Capture the cell that displays the provided text and extract its (x, y) central coordinate. 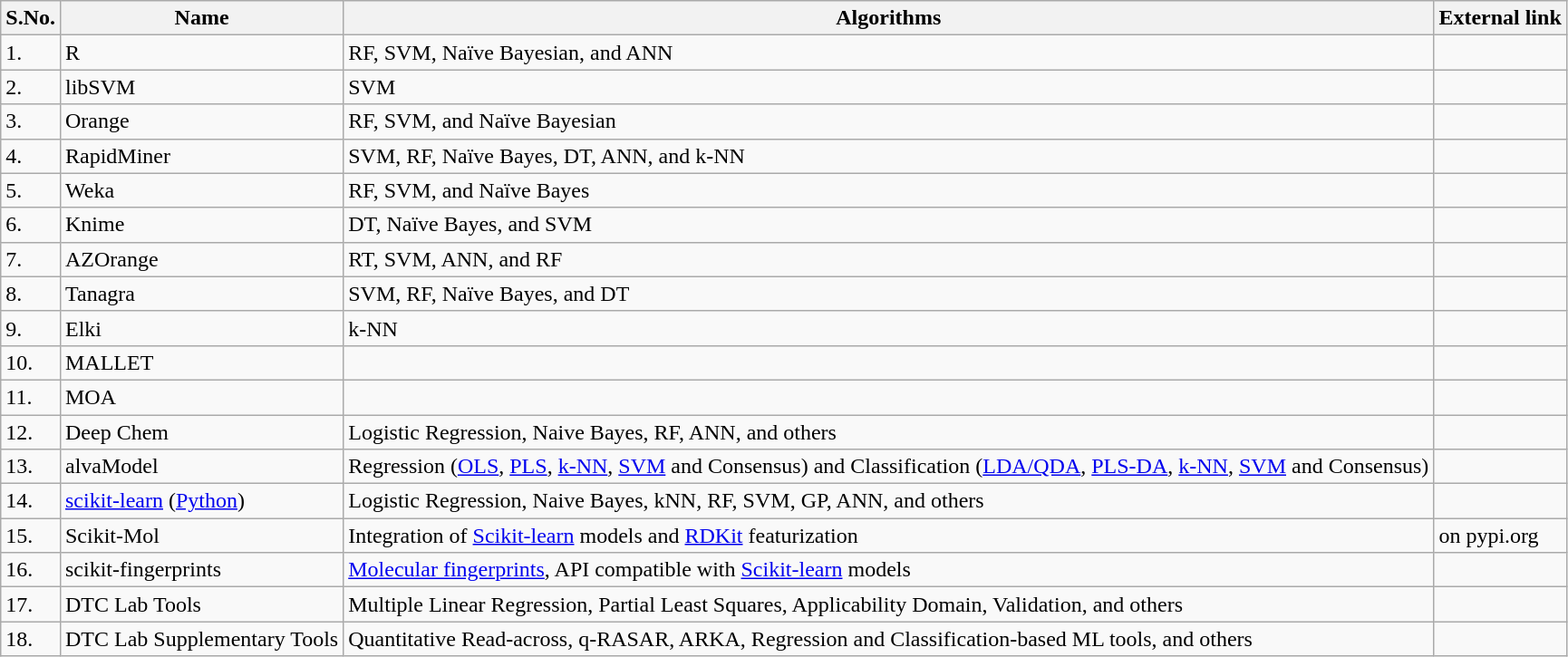
scikit-learn (Python) (201, 501)
Regression (OLS, PLS, k-NN, SVM and Consensus) and Classification (LDA/QDA, PLS-DA, k-NN, SVM and Consensus) (888, 467)
RT, SVM, ANN, and RF (888, 259)
Integration of Scikit-learn models and RDKit featurization (888, 536)
18. (31, 639)
DTC Lab Tools (201, 604)
MOA (201, 397)
15. (31, 536)
on pypi.org (1500, 536)
alvaModel (201, 467)
6. (31, 225)
Elki (201, 328)
k-NN (888, 328)
DT, Naïve Bayes, and SVM (888, 225)
Orange (201, 121)
SVM, RF, Naïve Bayes, and DT (888, 294)
7. (31, 259)
4. (31, 156)
11. (31, 397)
2. (31, 87)
RapidMiner (201, 156)
MALLET (201, 362)
Logistic Regression, Naive Bayes, RF, ANN, and others (888, 432)
8. (31, 294)
SVM (888, 87)
Weka (201, 190)
Name (201, 18)
AZOrange (201, 259)
Quantitative Read-across, q-RASAR, ARKA, Regression and Classification-based ML tools, and others (888, 639)
scikit-fingerprints (201, 570)
RF, SVM, and Naïve Bayes (888, 190)
Scikit-Mol (201, 536)
S.No. (31, 18)
16. (31, 570)
1. (31, 53)
Multiple Linear Regression, Partial Least Squares, Applicability Domain, Validation, and others (888, 604)
Logistic Regression, Naive Bayes, kNN, RF, SVM, GP, ANN, and others (888, 501)
14. (31, 501)
Algorithms (888, 18)
9. (31, 328)
External link (1500, 18)
Deep Chem (201, 432)
10. (31, 362)
Knime (201, 225)
DTC Lab Supplementary Tools (201, 639)
5. (31, 190)
R (201, 53)
RF, SVM, and Naïve Bayesian (888, 121)
3. (31, 121)
RF, SVM, Naïve Bayesian, and ANN (888, 53)
libSVM (201, 87)
SVM, RF, Naïve Bayes, DT, ANN, and k-NN (888, 156)
13. (31, 467)
Tanagra (201, 294)
Molecular fingerprints, API compatible with Scikit-learn models (888, 570)
17. (31, 604)
12. (31, 432)
